For the text-containing cell, return its midpoint in [X, Y] coordinate format. 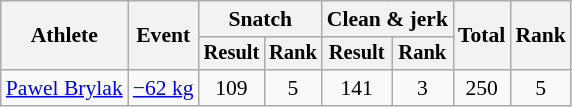
−62 kg [164, 88]
Event [164, 36]
109 [232, 88]
Snatch [260, 19]
141 [357, 88]
Clean & jerk [388, 19]
Pawel Brylak [64, 88]
3 [422, 88]
Athlete [64, 36]
250 [482, 88]
Total [482, 36]
